Return the [x, y] coordinate for the center point of the cell that contains the specified text.  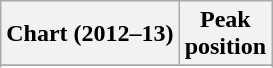
Chart (2012–13) [90, 34]
Peakposition [225, 34]
